Provide the [x, y] coordinate of the cell's center where the given text is located.  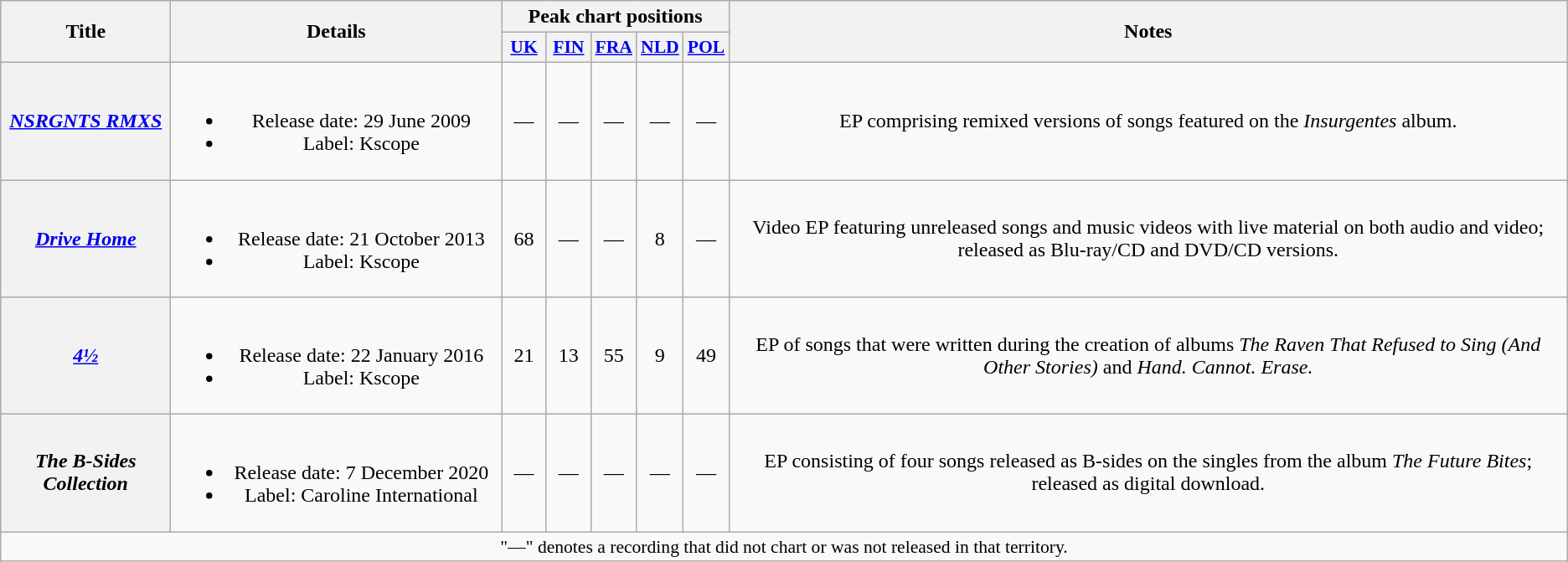
Release date: 7 December 2020Label: Caroline International [337, 473]
"—" denotes a recording that did not chart or was not released in that territory. [784, 547]
NLD [660, 48]
9 [660, 356]
Video EP featuring unreleased songs and music videos with live material on both audio and video; released as Blu-ray/CD and DVD/CD versions. [1148, 238]
Details [337, 32]
Peak chart positions [615, 17]
4½ [85, 356]
POL [707, 48]
FIN [568, 48]
55 [614, 356]
EP of songs that were written during the creation of albums The Raven That Refused to Sing (And Other Stories) and Hand. Cannot. Erase. [1148, 356]
Title [85, 32]
8 [660, 238]
21 [524, 356]
EP consisting of four songs released as B-sides on the singles from the album The Future Bites; released as digital download. [1148, 473]
FRA [614, 48]
13 [568, 356]
Notes [1148, 32]
Drive Home [85, 238]
Release date: 22 January 2016Label: Kscope [337, 356]
The B-Sides Collection [85, 473]
68 [524, 238]
49 [707, 356]
EP comprising remixed versions of songs featured on the Insurgentes album. [1148, 121]
Release date: 21 October 2013Label: Kscope [337, 238]
UK [524, 48]
NSRGNTS RMXS [85, 121]
Release date: 29 June 2009Label: Kscope [337, 121]
